Extract the (X, Y) coordinate from the center of the cell holding the provided text.  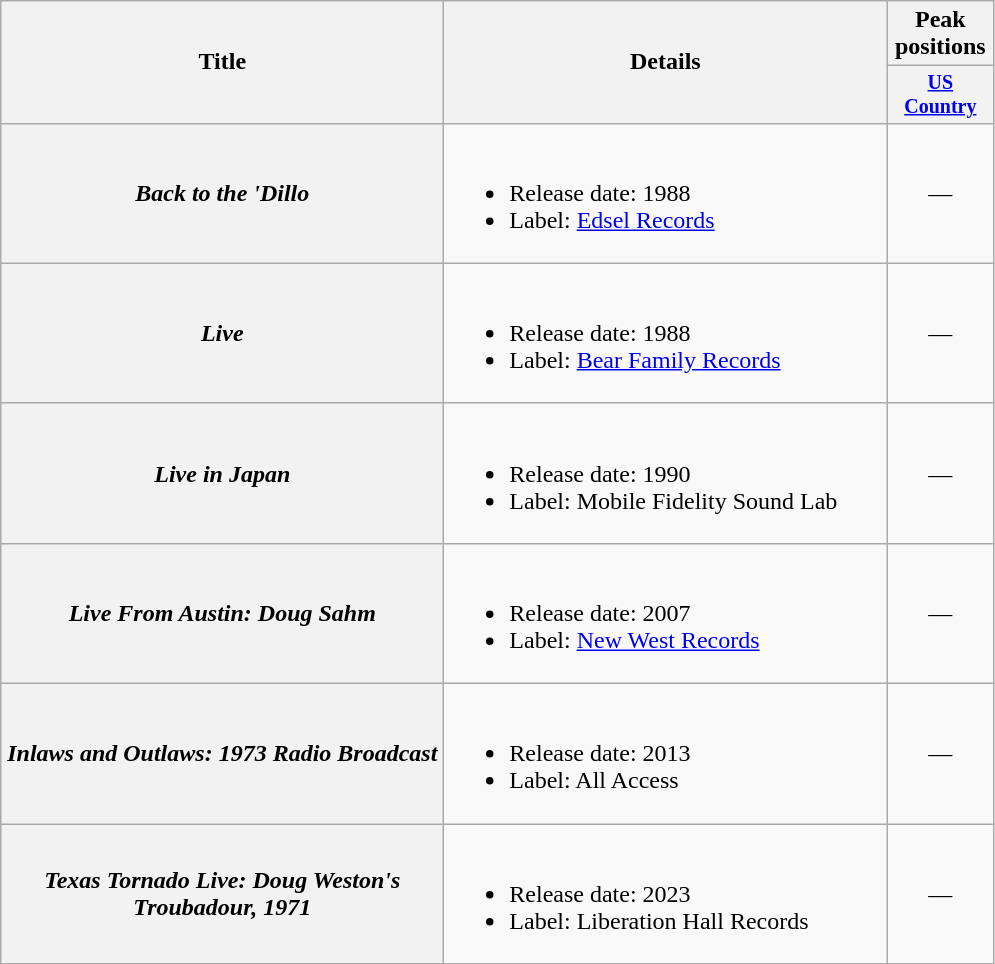
Live in Japan (222, 473)
US Country (940, 94)
Release date: 2007Label: New West Records (666, 613)
Back to the 'Dillo (222, 193)
Release date: 2013Label: All Access (666, 754)
Release date: 1988Label: Bear Family Records (666, 333)
Peak positions (940, 34)
Release date: 2023Label: Liberation Hall Records (666, 894)
Live From Austin: Doug Sahm (222, 613)
Title (222, 62)
Details (666, 62)
Release date: 1990Label: Mobile Fidelity Sound Lab (666, 473)
Texas Tornado Live: Doug Weston's Troubadour, 1971 (222, 894)
Inlaws and Outlaws: 1973 Radio Broadcast (222, 754)
Live (222, 333)
Release date: 1988Label: Edsel Records (666, 193)
